Return [x, y] of the center of cell containing provided text 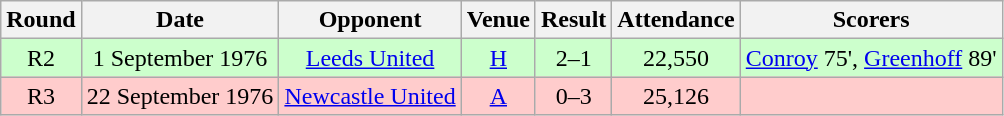
22 September 1976 [180, 96]
0–3 [573, 96]
22,550 [676, 58]
Result [573, 20]
A [498, 96]
Scorers [871, 20]
Attendance [676, 20]
Date [180, 20]
Newcastle United [370, 96]
Round [41, 20]
Venue [498, 20]
Opponent [370, 20]
2–1 [573, 58]
H [498, 58]
Conroy 75', Greenhoff 89' [871, 58]
R2 [41, 58]
Leeds United [370, 58]
25,126 [676, 96]
1 September 1976 [180, 58]
R3 [41, 96]
